Find where the given text appears and provide that cell's center as [x, y] coordinate. 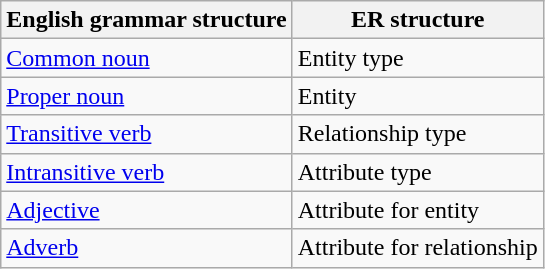
ER structure [418, 20]
Attribute type [418, 172]
English grammar structure [146, 20]
Transitive verb [146, 134]
Entity type [418, 58]
Attribute for relationship [418, 248]
Adverb [146, 248]
Common noun [146, 58]
Adjective [146, 210]
Intransitive verb [146, 172]
Attribute for entity [418, 210]
Proper noun [146, 96]
Relationship type [418, 134]
Entity [418, 96]
